Search for the cell housing the specified text and yield its [X, Y] center coordinate. 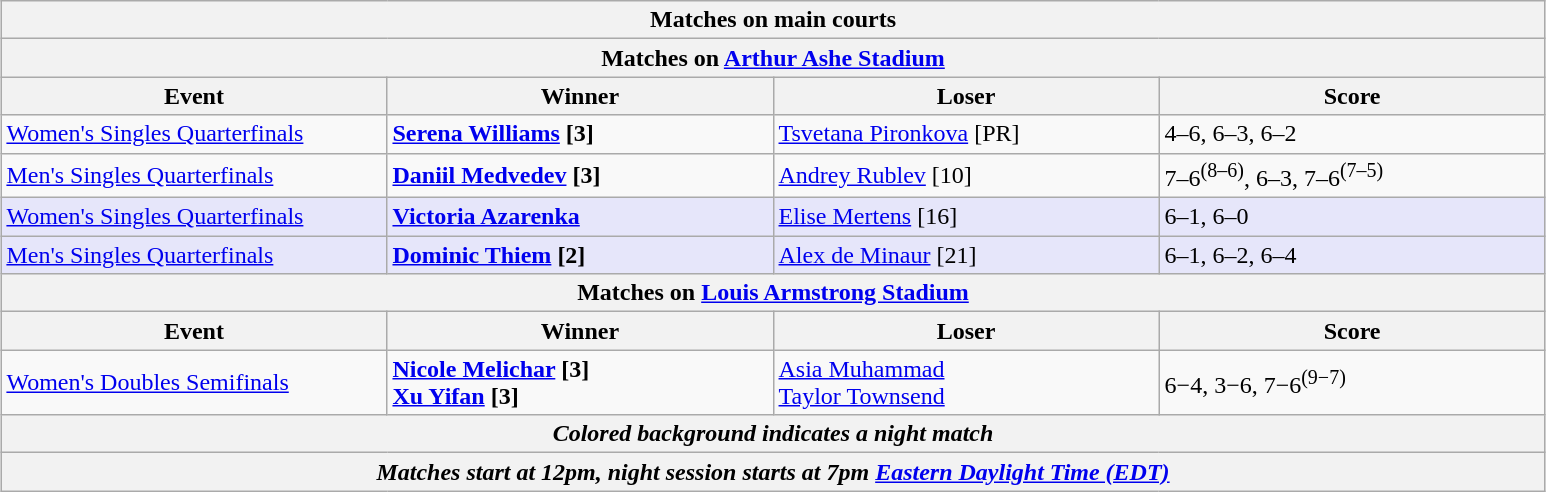
6–1, 6–2, 6–4 [1352, 255]
6–1, 6–0 [1352, 217]
Matches on Louis Armstrong Stadium [773, 293]
Daniil Medvedev [3] [580, 176]
Dominic Thiem [2] [580, 255]
Women's Doubles Semifinals [194, 382]
7–6(8–6), 6–3, 7–6(7–5) [1352, 176]
Serena Williams [3] [580, 134]
Nicole Melichar [3] Xu Yifan [3] [580, 382]
Matches on main courts [773, 20]
Victoria Azarenka [580, 217]
6−4, 3−6, 7−6(9−7) [1352, 382]
Asia Muhammad Taylor Townsend [966, 382]
4–6, 6–3, 6–2 [1352, 134]
Tsvetana Pironkova [PR] [966, 134]
Matches on Arthur Ashe Stadium [773, 58]
Matches start at 12pm, night session starts at 7pm Eastern Daylight Time (EDT) [773, 472]
Elise Mertens [16] [966, 217]
Colored background indicates a night match [773, 434]
Alex de Minaur [21] [966, 255]
Andrey Rublev [10] [966, 176]
